Provide the [x, y] coordinate of the cell's center where the given text is located.  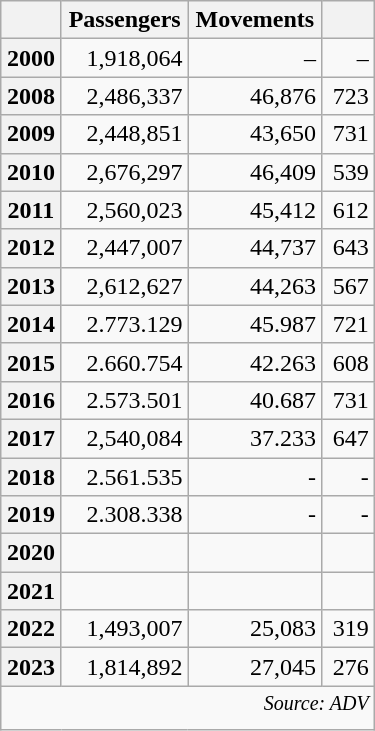
2.573.501 [124, 400]
Passengers [124, 20]
2021 [31, 591]
2015 [31, 362]
2,447,007 [124, 248]
2008 [31, 96]
44,737 [255, 248]
43,650 [255, 134]
27,045 [255, 667]
2011 [31, 210]
Source: ADV [188, 708]
2010 [31, 172]
44,263 [255, 286]
1,918,064 [124, 58]
2.308.338 [124, 515]
2,486,337 [124, 96]
2.561.535 [124, 477]
2,540,084 [124, 438]
612 [348, 210]
46,876 [255, 96]
643 [348, 248]
2000 [31, 58]
721 [348, 324]
2013 [31, 286]
1,493,007 [124, 629]
45.987 [255, 324]
2,612,627 [124, 286]
40.687 [255, 400]
2016 [31, 400]
2018 [31, 477]
2014 [31, 324]
2012 [31, 248]
2,560,023 [124, 210]
2019 [31, 515]
2009 [31, 134]
45,412 [255, 210]
2,448,851 [124, 134]
276 [348, 667]
567 [348, 286]
2020 [31, 553]
2022 [31, 629]
1,814,892 [124, 667]
37.233 [255, 438]
319 [348, 629]
42.263 [255, 362]
2017 [31, 438]
608 [348, 362]
647 [348, 438]
2,676,297 [124, 172]
25,083 [255, 629]
2.660.754 [124, 362]
2.773.129 [124, 324]
723 [348, 96]
2023 [31, 667]
539 [348, 172]
46,409 [255, 172]
Movements [255, 20]
